Locate the cell with the specified text and output its [X, Y] center coordinate. 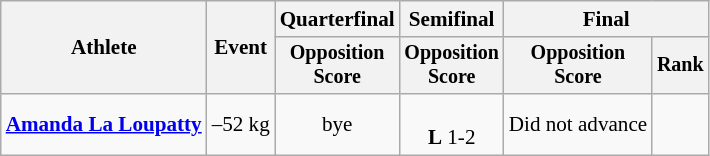
Rank [680, 65]
Athlete [104, 48]
bye [338, 124]
L 1-2 [452, 124]
Event [241, 48]
Amanda La Loupatty [104, 124]
Did not advance [578, 124]
Quarterfinal [338, 18]
–52 kg [241, 124]
Semifinal [452, 18]
Final [606, 18]
